Find where the given text appears and provide that cell's center as [x, y] coordinate. 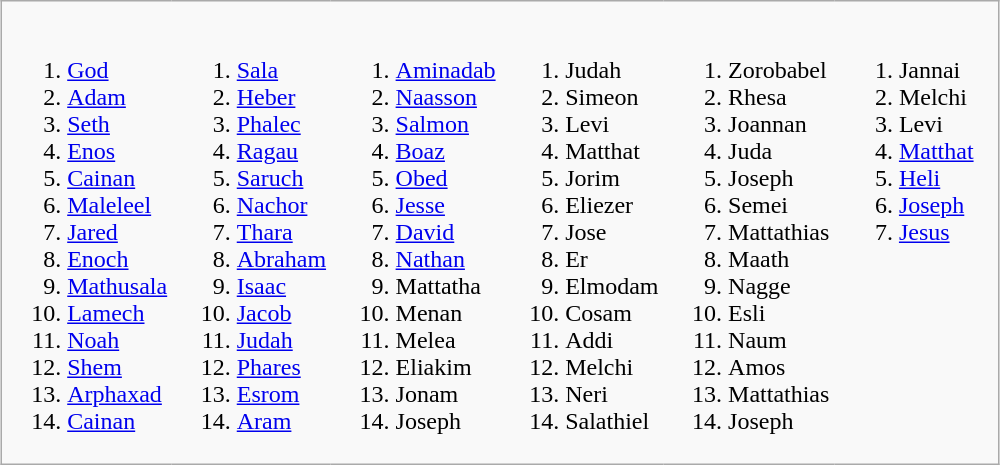
Zorobabel Rhesa Joannan Juda Joseph Semei Mattathias Maath Nagge Esli Naum Amos Mattathias Joseph [748, 233]
Sala Heber Phalec Ragau Saruch Nachor Thara Abraham Isaac Jacob Judah Phares Esrom Aram [252, 233]
Judah Simeon Levi Matthat Jorim Eliezer Jose Er Elmodam Cosam Addi Melchi Neri Salathiel [582, 233]
Jannai Melchi Levi Matthat Heli Joseph Jesus [916, 233]
Aminadab Naasson Salmon Boaz Obed Jesse David Nathan Mattatha Menan Melea Eliakim Jonam Joseph [416, 233]
God Adam Seth Enos Cainan Maleleel Jared Enoch Mathusala Lamech Noah Shem Arphaxad Cainan [87, 233]
